Locate the cell with the specified text and output its (X, Y) center coordinate. 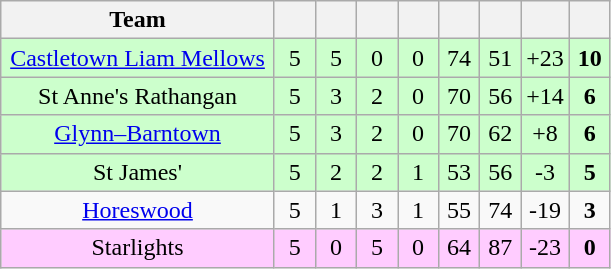
Starlights (138, 248)
55 (460, 210)
Team (138, 20)
51 (500, 58)
53 (460, 172)
+14 (546, 96)
St Anne's Rathangan (138, 96)
+8 (546, 134)
+23 (546, 58)
Castletown Liam Mellows (138, 58)
Glynn–Barntown (138, 134)
Horeswood (138, 210)
64 (460, 248)
10 (590, 58)
-19 (546, 210)
-23 (546, 248)
87 (500, 248)
St James' (138, 172)
-3 (546, 172)
62 (500, 134)
